Search for the cell housing the specified text and yield its [X, Y] center coordinate. 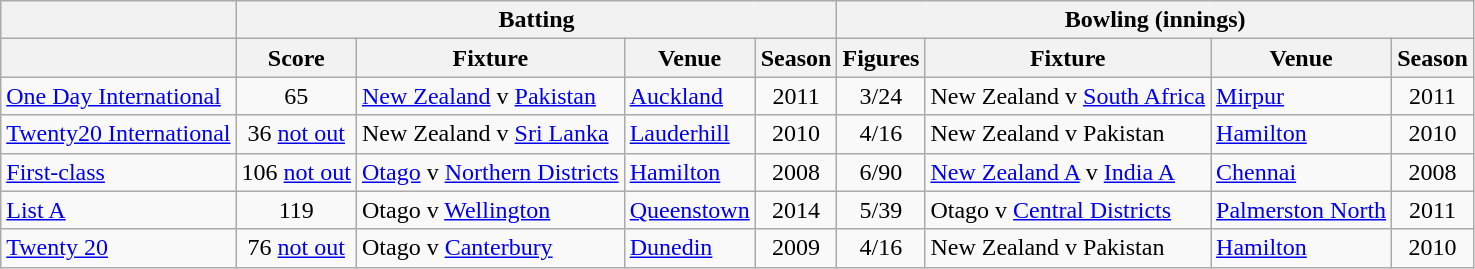
New Zealand A v India A [1068, 172]
Score [296, 58]
5/39 [881, 210]
76 not out [296, 248]
65 [296, 96]
Otago v Central Districts [1068, 210]
2014 [796, 210]
Figures [881, 58]
Queenstown [690, 210]
Palmerston North [1302, 210]
Otago v Canterbury [490, 248]
New Zealand v South Africa [1068, 96]
Twenty 20 [118, 248]
Mirpur [1302, 96]
One Day International [118, 96]
New Zealand v Sri Lanka [490, 134]
Auckland [690, 96]
Twenty20 International [118, 134]
Bowling (innings) [1155, 20]
Dunedin [690, 248]
Lauderhill [690, 134]
36 not out [296, 134]
Chennai [1302, 172]
106 not out [296, 172]
Otago v Northern Districts [490, 172]
List A [118, 210]
3/24 [881, 96]
119 [296, 210]
2009 [796, 248]
Otago v Wellington [490, 210]
6/90 [881, 172]
First-class [118, 172]
Batting [536, 20]
